Find where the given text appears and provide that cell's center as [X, Y] coordinate. 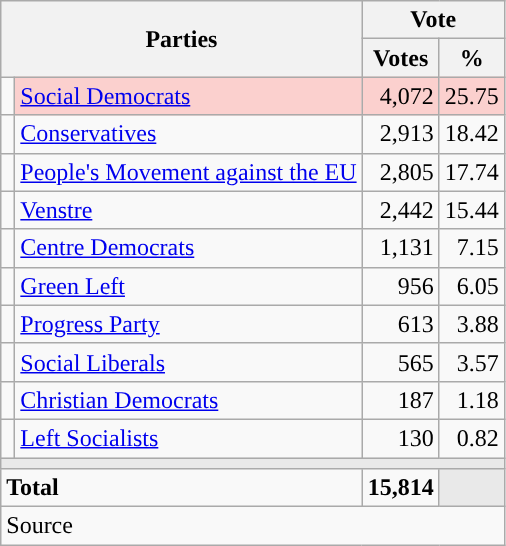
Total [182, 488]
7.15 [472, 248]
2,805 [400, 172]
Centre Democrats [188, 248]
6.05 [472, 286]
613 [400, 324]
3.88 [472, 324]
18.42 [472, 134]
Green Left [188, 286]
Christian Democrats [188, 400]
565 [400, 362]
% [472, 58]
4,072 [400, 96]
15.44 [472, 210]
0.82 [472, 438]
2,913 [400, 134]
People's Movement against the EU [188, 172]
130 [400, 438]
Social Democrats [188, 96]
Venstre [188, 210]
Conservatives [188, 134]
3.57 [472, 362]
956 [400, 286]
1.18 [472, 400]
Left Socialists [188, 438]
15,814 [400, 488]
Parties [182, 39]
187 [400, 400]
1,131 [400, 248]
Votes [400, 58]
25.75 [472, 96]
Source [253, 526]
Social Liberals [188, 362]
17.74 [472, 172]
Progress Party [188, 324]
Vote [433, 20]
2,442 [400, 210]
